Determine the (X, Y) coordinate at the center of the cell enclosing the given text.  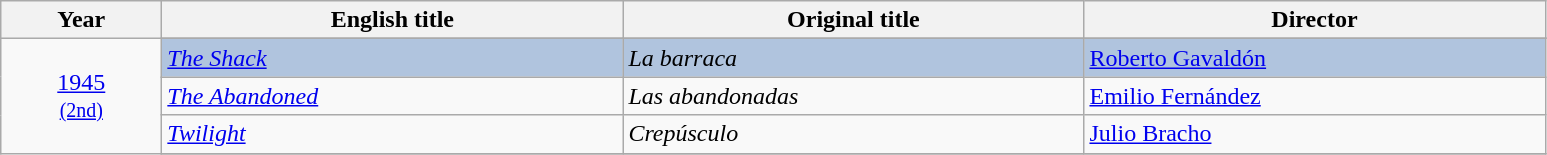
Director (1314, 20)
Julio Bracho (1314, 134)
La barraca (854, 58)
English title (392, 20)
Las abandonadas (854, 96)
The Shack (392, 58)
Original title (854, 20)
1945(2nd) (82, 96)
Emilio Fernández (1314, 96)
Roberto Gavaldón (1314, 58)
The Abandoned (392, 96)
Twilight (392, 134)
Year (82, 20)
Crepúsculo (854, 134)
